Extract the (x, y) coordinate from the center of the cell holding the provided text.  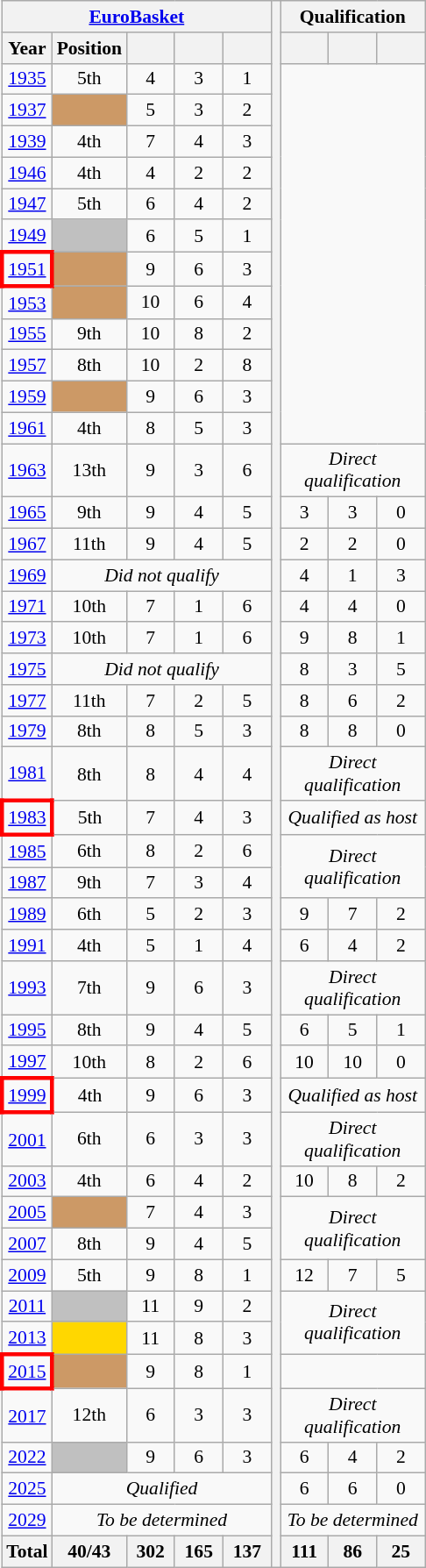
7th (89, 987)
1949 (26, 237)
1937 (26, 110)
1959 (26, 397)
1971 (26, 607)
1975 (26, 669)
1953 (26, 302)
2003 (26, 1181)
302 (151, 1551)
1969 (26, 575)
2015 (26, 1372)
2022 (26, 1458)
1997 (26, 1063)
1935 (26, 79)
2007 (26, 1244)
2025 (26, 1489)
Qualification (352, 17)
2001 (26, 1138)
2011 (26, 1307)
86 (352, 1551)
Total (26, 1551)
Position (89, 48)
40/43 (89, 1551)
2009 (26, 1275)
1999 (26, 1096)
1963 (26, 470)
165 (198, 1551)
12th (89, 1415)
25 (401, 1551)
1951 (26, 270)
1995 (26, 1030)
111 (305, 1551)
1947 (26, 204)
2029 (26, 1521)
1987 (26, 883)
2005 (26, 1213)
1961 (26, 428)
1979 (26, 731)
Year (26, 48)
1957 (26, 366)
12 (305, 1275)
EuroBasket (137, 17)
2013 (26, 1338)
1977 (26, 701)
1965 (26, 513)
1973 (26, 638)
2017 (26, 1415)
1983 (26, 817)
1955 (26, 334)
1985 (26, 851)
1991 (26, 945)
1981 (26, 773)
13th (89, 470)
1939 (26, 142)
1989 (26, 915)
1967 (26, 545)
137 (247, 1551)
1946 (26, 173)
Qualified (162, 1489)
1993 (26, 987)
